Return the [X, Y] coordinate for the center point of the cell that contains the specified text.  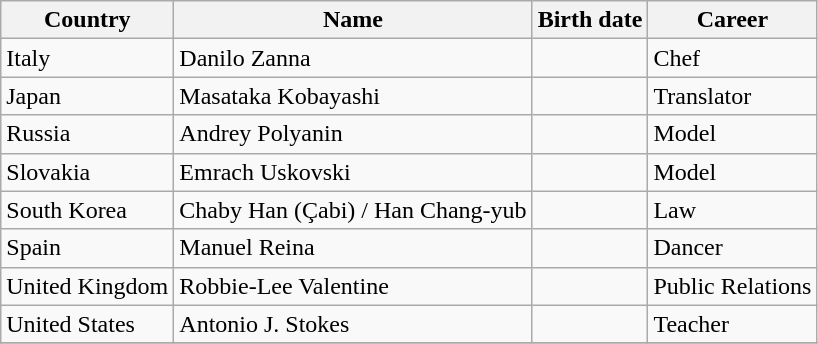
Antonio J. Stokes [353, 324]
Russia [88, 134]
Japan [88, 96]
Slovakia [88, 172]
Italy [88, 58]
Chef [732, 58]
Manuel Reina [353, 248]
Dancer [732, 248]
Career [732, 20]
Birth date [590, 20]
Chaby Han (Çabi) / Han Chang-yub [353, 210]
Country [88, 20]
Name [353, 20]
Spain [88, 248]
Translator [732, 96]
Emrach Uskovski [353, 172]
South Korea [88, 210]
Teacher [732, 324]
United States [88, 324]
Danilo Zanna [353, 58]
Robbie-Lee Valentine [353, 286]
United Kingdom [88, 286]
Andrey Polyanin [353, 134]
Law [732, 210]
Public Relations [732, 286]
Masataka Kobayashi [353, 96]
